From the cell containing the given text, extract its center point as [x, y] coordinate. 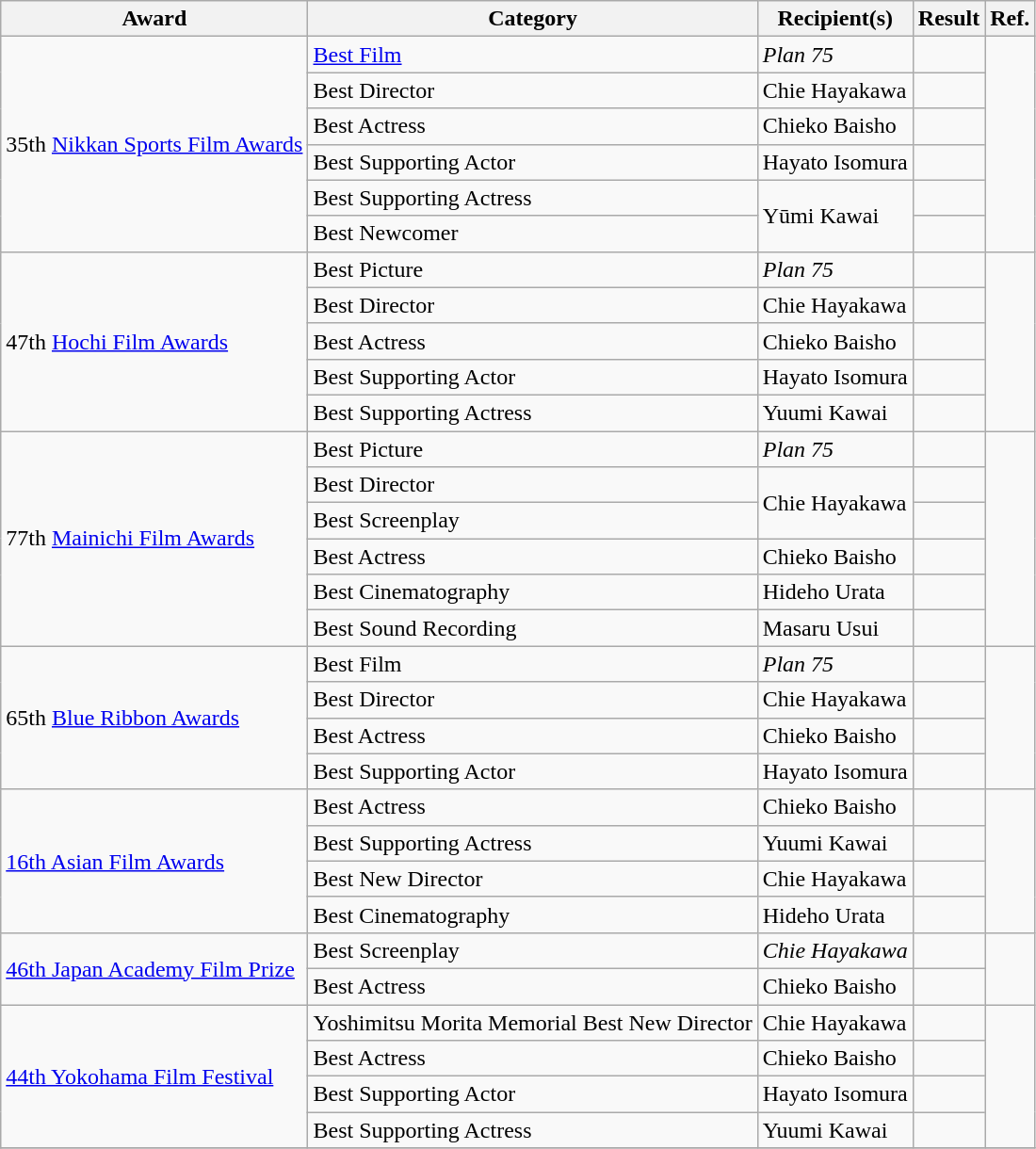
47th Hochi Film Awards [154, 341]
65th Blue Ribbon Awards [154, 718]
46th Japan Academy Film Prize [154, 968]
Ref. [1010, 19]
Best Newcomer [533, 234]
Yoshimitsu Morita Memorial Best New Director [533, 1022]
16th Asian Film Awards [154, 861]
Best New Director [533, 879]
35th Nikkan Sports Film Awards [154, 144]
Result [948, 19]
77th Mainichi Film Awards [154, 539]
Best Sound Recording [533, 628]
Category [533, 19]
Masaru Usui [834, 628]
Recipient(s) [834, 19]
44th Yokohama Film Festival [154, 1076]
Award [154, 19]
Yūmi Kawai [834, 216]
